Return the [x, y] coordinate for the center point of the cell that contains the specified text.  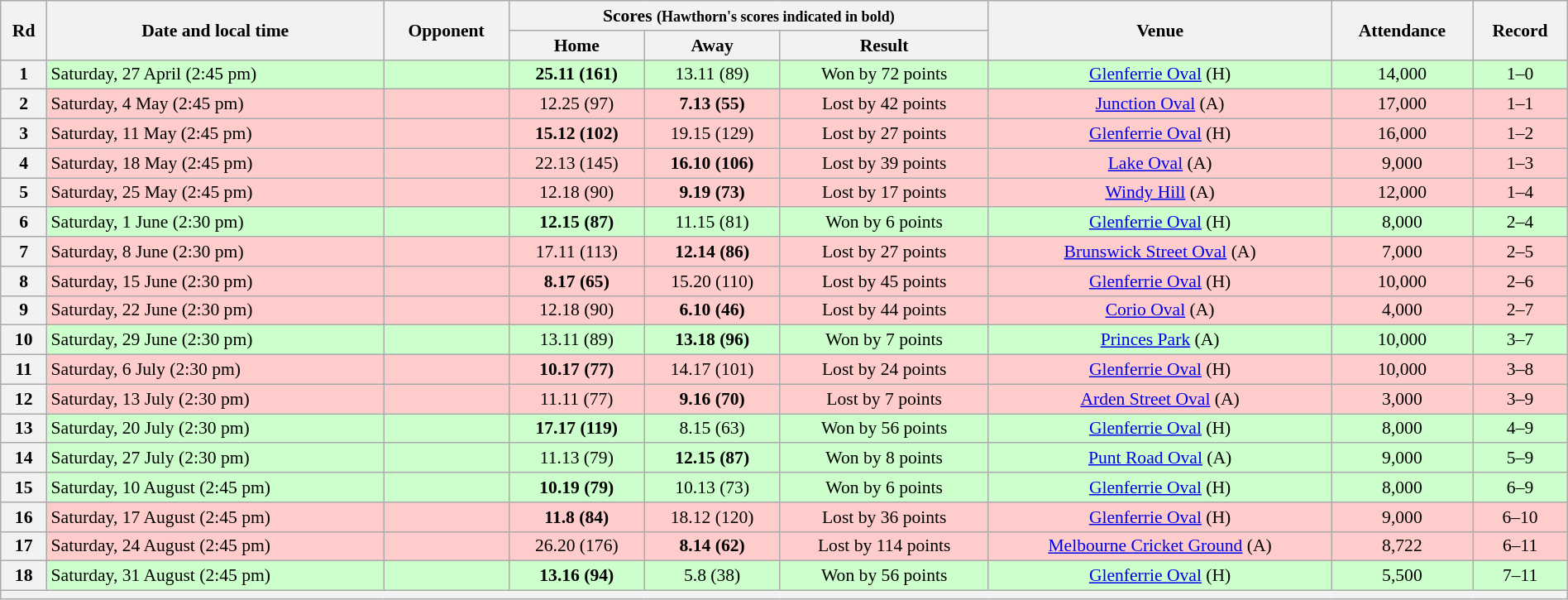
22.13 (145) [576, 163]
3–7 [1520, 340]
Saturday, 13 July (2:30 pm) [215, 399]
16 [24, 517]
4 [24, 163]
3,000 [1403, 399]
12.14 (86) [712, 252]
19.15 (129) [712, 134]
2 [24, 104]
Scores (Hawthorn's scores indicated in bold) [748, 16]
11.15 (81) [712, 223]
1–4 [1520, 193]
Lost by 7 points [884, 399]
Lost by 17 points [884, 193]
Lost by 36 points [884, 517]
17 [24, 546]
Saturday, 15 June (2:30 pm) [215, 281]
1–0 [1520, 74]
11.13 (79) [576, 458]
5.8 (38) [712, 576]
5,500 [1403, 576]
5 [24, 193]
Won by 7 points [884, 340]
18 [24, 576]
15.20 (110) [712, 281]
2–6 [1520, 281]
1–1 [1520, 104]
17.17 (119) [576, 429]
Saturday, 18 May (2:45 pm) [215, 163]
12.25 (97) [576, 104]
9.19 (73) [712, 193]
Rd [24, 30]
3 [24, 134]
Saturday, 8 June (2:30 pm) [215, 252]
3–8 [1520, 370]
1–2 [1520, 134]
8.14 (62) [712, 546]
17.11 (113) [576, 252]
15 [24, 487]
Result [884, 46]
Attendance [1403, 30]
Lost by 24 points [884, 370]
Windy Hill (A) [1159, 193]
Junction Oval (A) [1159, 104]
6–11 [1520, 546]
Lost by 114 points [884, 546]
Saturday, 27 April (2:45 pm) [215, 74]
13.16 (94) [576, 576]
Saturday, 27 July (2:30 pm) [215, 458]
7 [24, 252]
8.17 (65) [576, 281]
Lost by 44 points [884, 310]
16,000 [1403, 134]
14.17 (101) [712, 370]
4,000 [1403, 310]
Saturday, 4 May (2:45 pm) [215, 104]
Saturday, 29 June (2:30 pm) [215, 340]
12,000 [1403, 193]
11.8 (84) [576, 517]
Melbourne Cricket Ground (A) [1159, 546]
Saturday, 1 June (2:30 pm) [215, 223]
4–9 [1520, 429]
Saturday, 24 August (2:45 pm) [215, 546]
8 [24, 281]
5–9 [1520, 458]
Saturday, 31 August (2:45 pm) [215, 576]
Saturday, 22 June (2:30 pm) [215, 310]
Home [576, 46]
Brunswick Street Oval (A) [1159, 252]
1 [24, 74]
10.17 (77) [576, 370]
Record [1520, 30]
Punt Road Oval (A) [1159, 458]
Saturday, 20 July (2:30 pm) [215, 429]
Saturday, 6 July (2:30 pm) [215, 370]
10.19 (79) [576, 487]
8.15 (63) [712, 429]
6 [24, 223]
Date and local time [215, 30]
Saturday, 25 May (2:45 pm) [215, 193]
Lost by 42 points [884, 104]
18.12 (120) [712, 517]
Saturday, 17 August (2:45 pm) [215, 517]
Opponent [447, 30]
14 [24, 458]
15.12 (102) [576, 134]
8,722 [1403, 546]
10.13 (73) [712, 487]
Princes Park (A) [1159, 340]
2–4 [1520, 223]
13.18 (96) [712, 340]
12 [24, 399]
Lake Oval (A) [1159, 163]
Saturday, 10 August (2:45 pm) [215, 487]
6.10 (46) [712, 310]
25.11 (161) [576, 74]
2–7 [1520, 310]
Corio Oval (A) [1159, 310]
3–9 [1520, 399]
Arden Street Oval (A) [1159, 399]
Won by 8 points [884, 458]
11 [24, 370]
7,000 [1403, 252]
17,000 [1403, 104]
2–5 [1520, 252]
14,000 [1403, 74]
6–9 [1520, 487]
9.16 (70) [712, 399]
10 [24, 340]
Venue [1159, 30]
6–10 [1520, 517]
Saturday, 11 May (2:45 pm) [215, 134]
11.11 (77) [576, 399]
7.13 (55) [712, 104]
1–3 [1520, 163]
13 [24, 429]
Lost by 39 points [884, 163]
7–11 [1520, 576]
16.10 (106) [712, 163]
Lost by 45 points [884, 281]
Won by 72 points [884, 74]
26.20 (176) [576, 546]
Away [712, 46]
9 [24, 310]
